Scan for the cell matching the given text and deliver its [X, Y] coordinate at center. 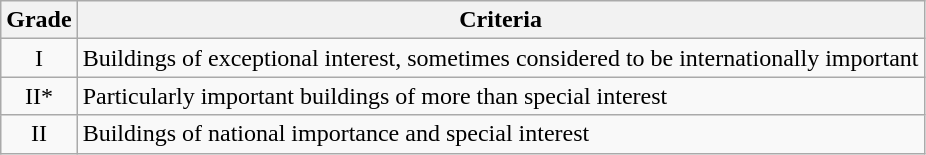
II* [39, 96]
Criteria [500, 20]
Grade [39, 20]
Buildings of exceptional interest, sometimes considered to be internationally important [500, 58]
Buildings of national importance and special interest [500, 134]
II [39, 134]
I [39, 58]
Particularly important buildings of more than special interest [500, 96]
